Capture the cell that displays the provided text and extract its (X, Y) central coordinate. 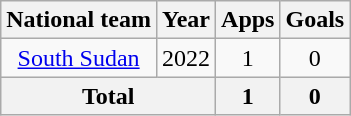
Apps (248, 20)
South Sudan (79, 58)
Year (186, 20)
Total (108, 96)
2022 (186, 58)
Goals (315, 20)
National team (79, 20)
